Extract the [X, Y] coordinate from the center of the cell holding the provided text.  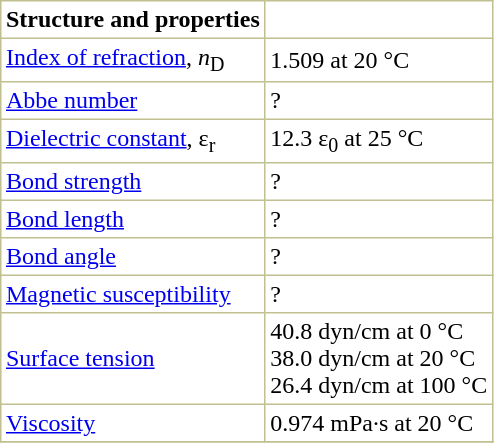
Bond strength [133, 182]
Magnetic susceptibility [133, 295]
40.8 dyn/cm at 0 °C38.0 dyn/cm at 20 °C26.4 dyn/cm at 100 °C [378, 359]
Structure and properties [133, 20]
Bond angle [133, 257]
0.974 mPa·s at 20 °C [378, 424]
Index of refraction, nD [133, 60]
Abbe number [133, 101]
Surface tension [133, 359]
Viscosity [133, 424]
Bond length [133, 220]
Dielectric constant, εr [133, 142]
12.3 ε0 at 25 °C [378, 142]
1.509 at 20 °C [378, 60]
